Pinpoint the cell where the given text exists, returning its [X, Y] midpoint coordinate. 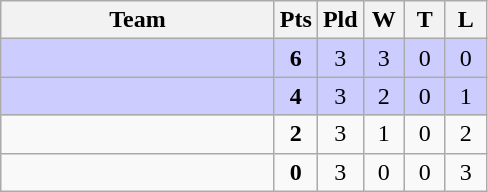
L [466, 20]
W [384, 20]
4 [296, 96]
T [424, 20]
Team [138, 20]
Pld [340, 20]
Pts [296, 20]
6 [296, 58]
